Capture the cell that displays the provided text and extract its (x, y) central coordinate. 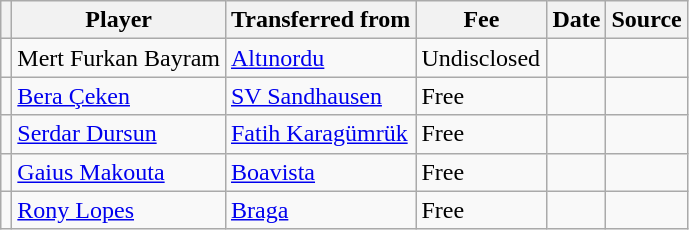
Undisclosed (482, 58)
Rony Lopes (119, 210)
Source (646, 20)
Altınordu (320, 58)
Braga (320, 210)
SV Sandhausen (320, 96)
Boavista (320, 172)
Gaius Makouta (119, 172)
Transferred from (320, 20)
Fee (482, 20)
Date (576, 20)
Player (119, 20)
Mert Furkan Bayram (119, 58)
Fatih Karagümrük (320, 134)
Serdar Dursun (119, 134)
Bera Çeken (119, 96)
